Output the (x, y) coordinate of the center of the cell containing the given text.  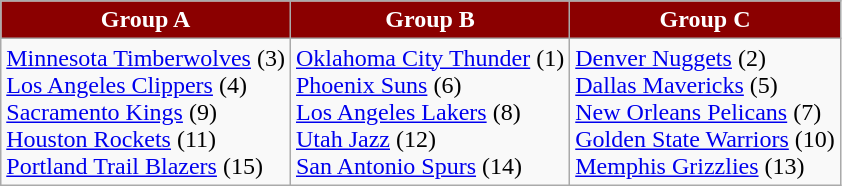
Denver Nuggets (2)Dallas Mavericks (5)New Orleans Pelicans (7)Golden State Warriors (10)Memphis Grizzlies (13) (706, 112)
Group C (706, 20)
Oklahoma City Thunder (1)Phoenix Suns (6)Los Angeles Lakers (8)Utah Jazz (12)San Antonio Spurs (14) (430, 112)
Group B (430, 20)
Minnesota Timberwolves (3)Los Angeles Clippers (4)Sacramento Kings (9)Houston Rockets (11)Portland Trail Blazers (15) (146, 112)
Group A (146, 20)
